From the cell containing the given text, extract its center point as (x, y) coordinate. 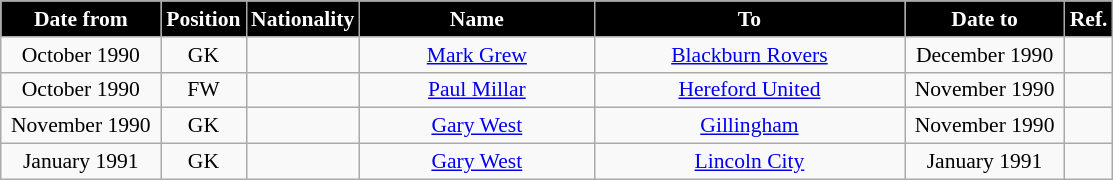
Gillingham (749, 126)
Blackburn Rovers (749, 55)
To (749, 19)
Name (476, 19)
Paul Millar (476, 90)
Date from (81, 19)
December 1990 (985, 55)
Hereford United (749, 90)
Ref. (1089, 19)
FW (204, 90)
Mark Grew (476, 55)
Date to (985, 19)
Position (204, 19)
Lincoln City (749, 162)
Nationality (302, 19)
